From the cell containing the given text, extract its center point as [x, y] coordinate. 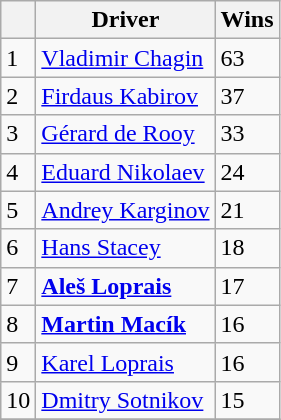
17 [247, 286]
18 [247, 248]
Gérard de Rooy [126, 134]
Wins [247, 20]
Hans Stacey [126, 248]
1 [18, 58]
Karel Loprais [126, 362]
Dmitry Sotnikov [126, 400]
Firdaus Kabirov [126, 96]
33 [247, 134]
4 [18, 172]
3 [18, 134]
6 [18, 248]
5 [18, 210]
10 [18, 400]
Driver [126, 20]
Martin Macík [126, 324]
2 [18, 96]
63 [247, 58]
37 [247, 96]
Eduard Nikolaev [126, 172]
Aleš Loprais [126, 286]
15 [247, 400]
8 [18, 324]
9 [18, 362]
Andrey Karginov [126, 210]
24 [247, 172]
Vladimir Chagin [126, 58]
21 [247, 210]
7 [18, 286]
